Output the (x, y) coordinate of the center of the cell containing the given text.  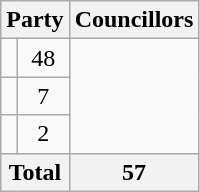
Councillors (134, 20)
2 (43, 134)
7 (43, 96)
Total (35, 172)
Party (35, 20)
48 (43, 58)
57 (134, 172)
